Scan for the cell matching the given text and deliver its [X, Y] coordinate at center. 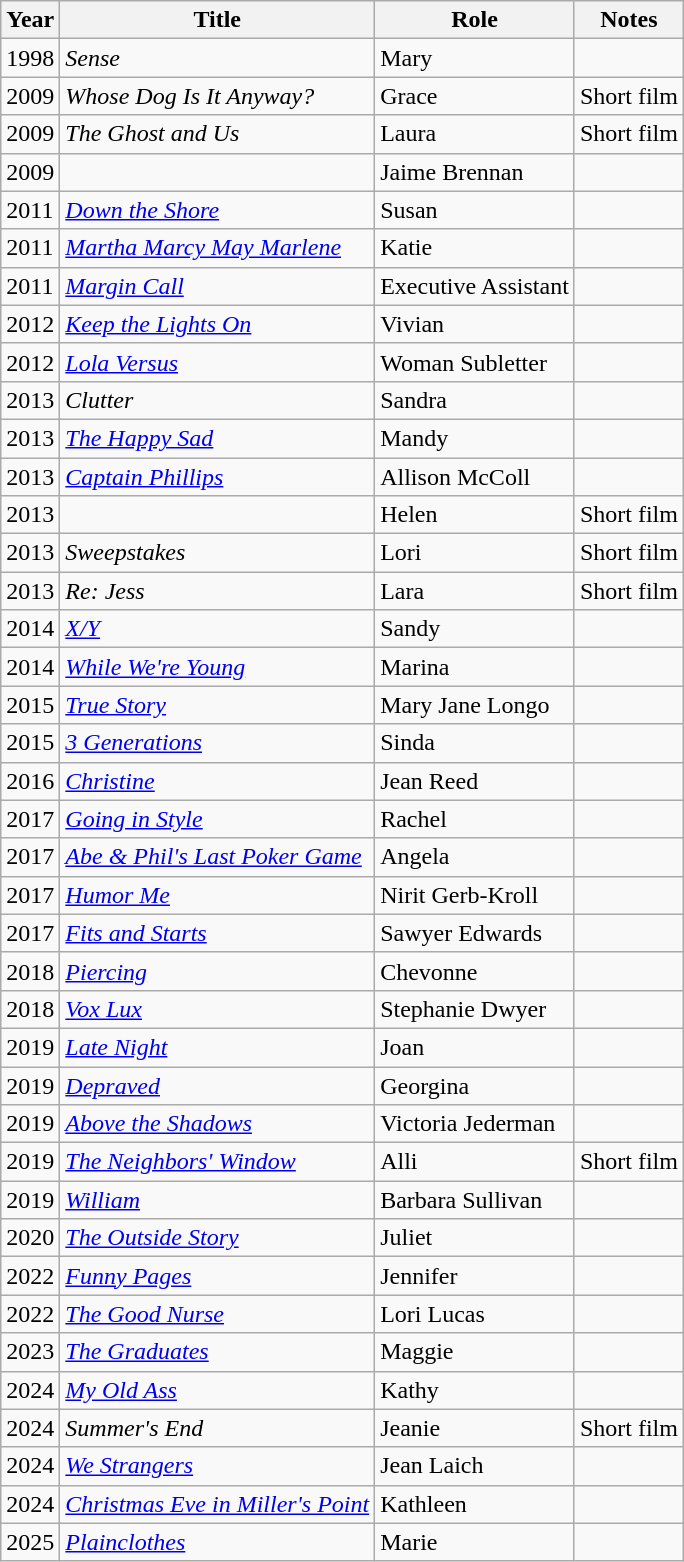
Keep the Lights On [218, 324]
Sandy [475, 629]
2016 [30, 781]
Mary Jane Longo [475, 705]
Jennifer [475, 1276]
Juliet [475, 1238]
2023 [30, 1352]
Mary [475, 58]
Margin Call [218, 286]
Title [218, 20]
Role [475, 20]
Sawyer Edwards [475, 933]
Kathy [475, 1390]
The Neighbors' Window [218, 1162]
Sweepstakes [218, 553]
Maggie [475, 1352]
Whose Dog Is It Anyway? [218, 96]
Going in Style [218, 819]
Notes [628, 20]
Humor Me [218, 895]
Plainclothes [218, 1542]
X/Y [218, 629]
Jean Reed [475, 781]
Laura [475, 134]
Captain Phillips [218, 477]
Grace [475, 96]
Marie [475, 1542]
Above the Shadows [218, 1124]
Martha Marcy May Marlene [218, 248]
Stephanie Dwyer [475, 1009]
2020 [30, 1238]
Chevonne [475, 971]
2025 [30, 1542]
Christine [218, 781]
We Strangers [218, 1466]
Alli [475, 1162]
The Outside Story [218, 1238]
The Happy Sad [218, 438]
Jean Laich [475, 1466]
Lori [475, 553]
Funny Pages [218, 1276]
William [218, 1200]
My Old Ass [218, 1390]
Kathleen [475, 1504]
Sandra [475, 400]
Jaime Brennan [475, 172]
Allison McColl [475, 477]
Year [30, 20]
Re: Jess [218, 591]
The Good Nurse [218, 1314]
Fits and Starts [218, 933]
Helen [475, 515]
3 Generations [218, 743]
Georgina [475, 1085]
Angela [475, 857]
Executive Assistant [475, 286]
Vox Lux [218, 1009]
Barbara Sullivan [475, 1200]
Sense [218, 58]
Woman Subletter [475, 362]
1998 [30, 58]
The Ghost and Us [218, 134]
Jeanie [475, 1428]
Victoria Jederman [475, 1124]
Lola Versus [218, 362]
Vivian [475, 324]
Mandy [475, 438]
Lara [475, 591]
Lori Lucas [475, 1314]
Clutter [218, 400]
Marina [475, 667]
Down the Shore [218, 210]
Late Night [218, 1047]
True Story [218, 705]
Summer's End [218, 1428]
Christmas Eve in Miller's Point [218, 1504]
Joan [475, 1047]
Depraved [218, 1085]
Susan [475, 210]
Katie [475, 248]
Nirit Gerb-Kroll [475, 895]
Rachel [475, 819]
While We're Young [218, 667]
Piercing [218, 971]
The Graduates [218, 1352]
Sinda [475, 743]
Abe & Phil's Last Poker Game [218, 857]
